Identify which cell holds the provided text, then report its (X, Y) central coordinate. 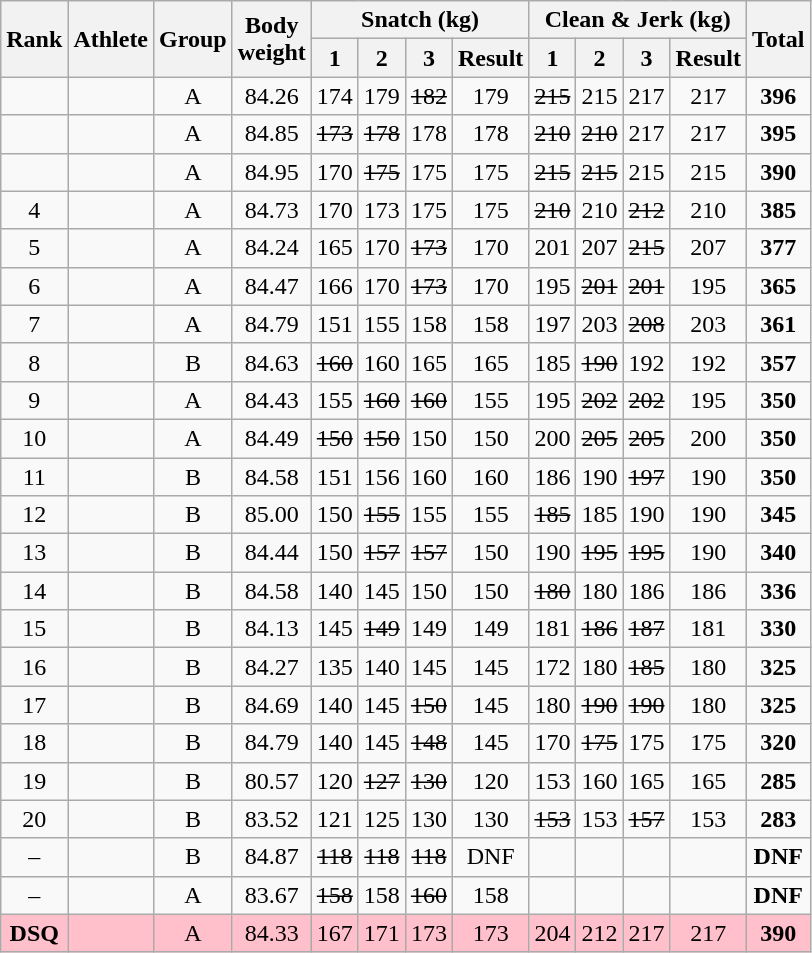
6 (34, 286)
84.73 (272, 210)
Bodyweight (272, 39)
83.52 (272, 819)
8 (34, 362)
15 (34, 629)
125 (382, 819)
395 (778, 134)
377 (778, 248)
20 (34, 819)
80.57 (272, 781)
385 (778, 210)
208 (646, 324)
7 (34, 324)
84.69 (272, 705)
Athlete (111, 39)
172 (552, 667)
16 (34, 667)
Clean & Jerk (kg) (638, 20)
84.13 (272, 629)
135 (334, 667)
DSQ (34, 933)
4 (34, 210)
18 (34, 743)
361 (778, 324)
84.47 (272, 286)
340 (778, 553)
84.44 (272, 553)
357 (778, 362)
84.24 (272, 248)
187 (646, 629)
345 (778, 515)
121 (334, 819)
320 (778, 743)
148 (428, 743)
285 (778, 781)
283 (778, 819)
10 (34, 438)
85.00 (272, 515)
84.85 (272, 134)
Snatch (kg) (420, 20)
174 (334, 96)
127 (382, 781)
17 (34, 705)
84.63 (272, 362)
182 (428, 96)
Total (778, 39)
336 (778, 591)
84.49 (272, 438)
9 (34, 400)
171 (382, 933)
84.27 (272, 667)
Rank (34, 39)
11 (34, 477)
14 (34, 591)
204 (552, 933)
166 (334, 286)
12 (34, 515)
Group (194, 39)
13 (34, 553)
84.95 (272, 172)
84.43 (272, 400)
167 (334, 933)
5 (34, 248)
84.26 (272, 96)
156 (382, 477)
84.33 (272, 933)
365 (778, 286)
84.87 (272, 857)
19 (34, 781)
396 (778, 96)
83.67 (272, 895)
330 (778, 629)
